Return the (x, y) coordinate for the center point of the cell that contains the specified text.  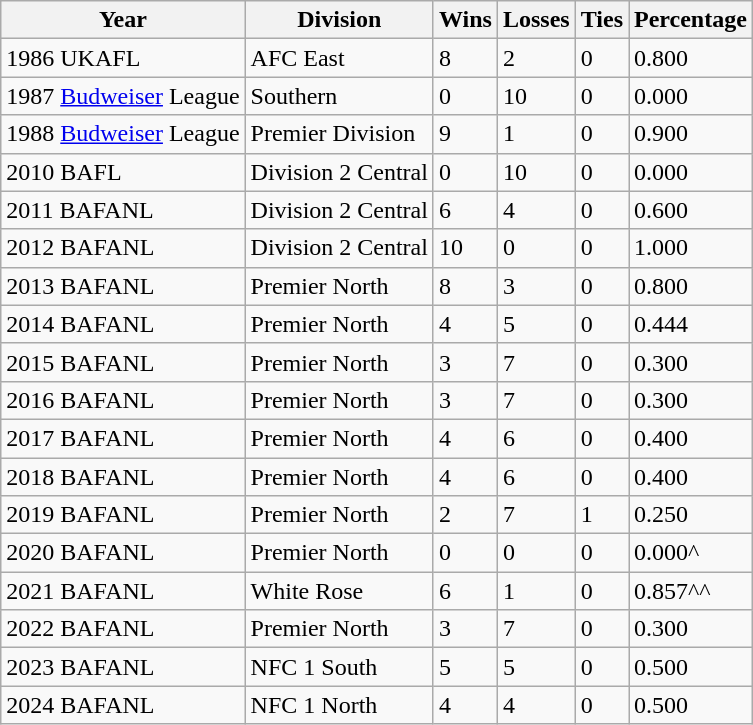
2014 BAFANL (123, 324)
2018 BAFANL (123, 477)
Percentage (690, 20)
0.600 (690, 210)
2017 BAFANL (123, 438)
1986 UKAFL (123, 58)
AFC East (339, 58)
Premier Division (339, 134)
Wins (465, 20)
0.000^ (690, 553)
0.857^^ (690, 591)
0.900 (690, 134)
0.250 (690, 515)
1.000 (690, 248)
2024 BAFANL (123, 705)
Ties (602, 20)
NFC 1 North (339, 705)
Year (123, 20)
2021 BAFANL (123, 591)
2013 BAFANL (123, 286)
2015 BAFANL (123, 362)
2012 BAFANL (123, 248)
2011 BAFANL (123, 210)
2022 BAFANL (123, 629)
9 (465, 134)
2019 BAFANL (123, 515)
1988 Budweiser League (123, 134)
2016 BAFANL (123, 400)
0.444 (690, 324)
White Rose (339, 591)
1987 Budweiser League (123, 96)
2010 BAFL (123, 172)
Division (339, 20)
NFC 1 South (339, 667)
Losses (536, 20)
2020 BAFANL (123, 553)
Southern (339, 96)
2023 BAFANL (123, 667)
